Scan for the cell matching the given text and deliver its (x, y) coordinate at center. 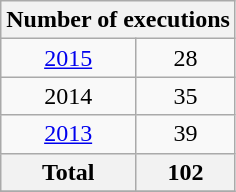
2013 (68, 134)
2014 (68, 96)
2015 (68, 58)
39 (186, 134)
35 (186, 96)
28 (186, 58)
Number of executions (118, 20)
102 (186, 172)
Total (68, 172)
